Scan for the cell matching the given text and deliver its [x, y] coordinate at center. 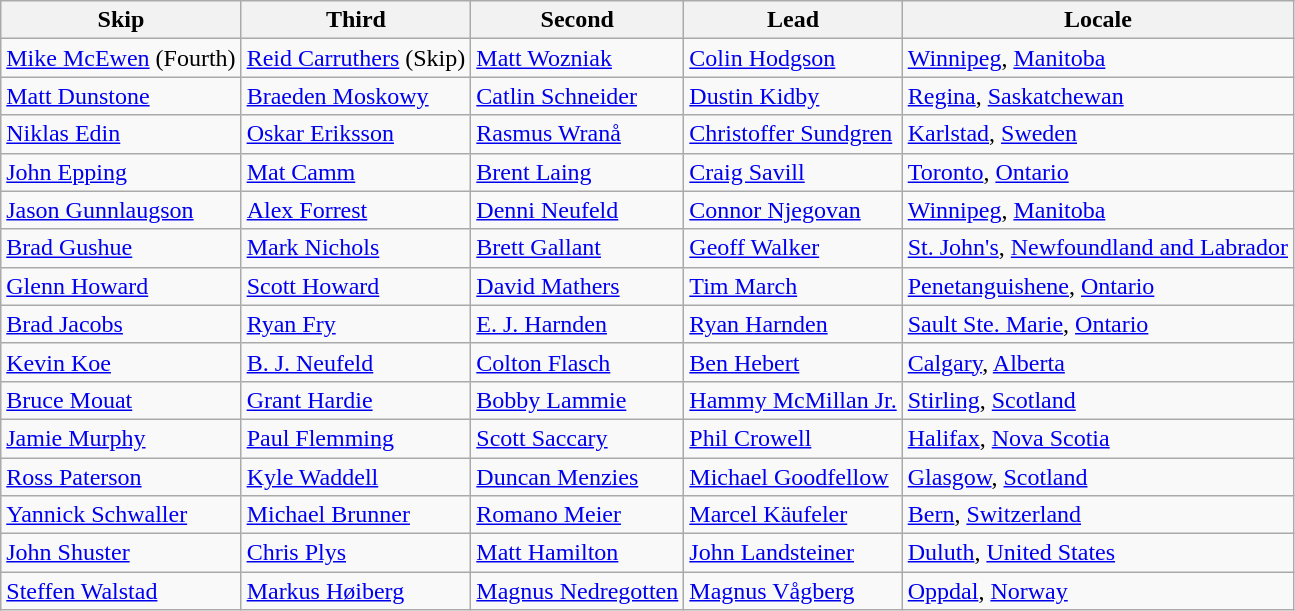
Bobby Lammie [578, 400]
Mike McEwen (Fourth) [121, 58]
Colin Hodgson [793, 58]
Hammy McMillan Jr. [793, 400]
Alex Forrest [356, 210]
Regina, Saskatchewan [1098, 96]
Scott Saccary [578, 438]
Geoff Walker [793, 248]
Skip [121, 20]
B. J. Neufeld [356, 362]
Jamie Murphy [121, 438]
Reid Carruthers (Skip) [356, 58]
Michael Goodfellow [793, 477]
Paul Flemming [356, 438]
Jason Gunnlaugson [121, 210]
Magnus Vågberg [793, 591]
Yannick Schwaller [121, 515]
John Epping [121, 172]
Glasgow, Scotland [1098, 477]
Phil Crowell [793, 438]
Karlstad, Sweden [1098, 134]
Duluth, United States [1098, 553]
Dustin Kidby [793, 96]
Brad Gushue [121, 248]
Matt Hamilton [578, 553]
Matt Wozniak [578, 58]
Sault Ste. Marie, Ontario [1098, 324]
Grant Hardie [356, 400]
David Mathers [578, 286]
Christoffer Sundgren [793, 134]
Third [356, 20]
Oskar Eriksson [356, 134]
Halifax, Nova Scotia [1098, 438]
Catlin Schneider [578, 96]
Craig Savill [793, 172]
Kevin Koe [121, 362]
John Shuster [121, 553]
Penetanguishene, Ontario [1098, 286]
Rasmus Wranå [578, 134]
Duncan Menzies [578, 477]
Ben Hebert [793, 362]
Brad Jacobs [121, 324]
Oppdal, Norway [1098, 591]
Mat Camm [356, 172]
E. J. Harnden [578, 324]
Toronto, Ontario [1098, 172]
Bern, Switzerland [1098, 515]
Calgary, Alberta [1098, 362]
Scott Howard [356, 286]
Stirling, Scotland [1098, 400]
Ryan Fry [356, 324]
Chris Plys [356, 553]
Braeden Moskowy [356, 96]
Brent Laing [578, 172]
Magnus Nedregotten [578, 591]
Tim March [793, 286]
Connor Njegovan [793, 210]
Denni Neufeld [578, 210]
Brett Gallant [578, 248]
Romano Meier [578, 515]
Locale [1098, 20]
Second [578, 20]
Ross Paterson [121, 477]
Marcel Käufeler [793, 515]
Glenn Howard [121, 286]
Mark Nichols [356, 248]
Steffen Walstad [121, 591]
Matt Dunstone [121, 96]
Niklas Edin [121, 134]
Colton Flasch [578, 362]
Lead [793, 20]
Kyle Waddell [356, 477]
Bruce Mouat [121, 400]
John Landsteiner [793, 553]
Markus Høiberg [356, 591]
St. John's, Newfoundland and Labrador [1098, 248]
Michael Brunner [356, 515]
Ryan Harnden [793, 324]
